For the text-containing cell, return its midpoint in [x, y] coordinate format. 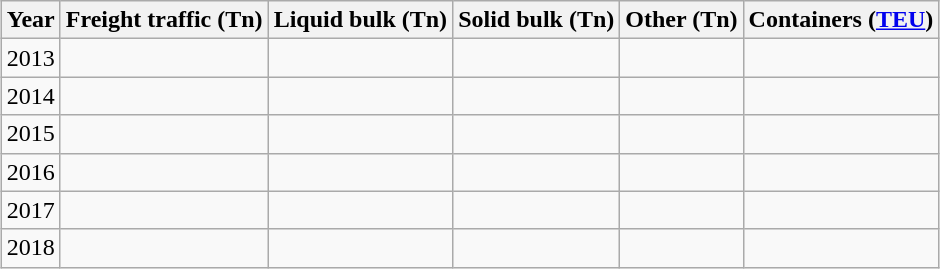
Containers (TEU) [841, 20]
Freight traffic (Tn) [164, 20]
Liquid bulk (Tn) [360, 20]
2017 [30, 210]
Other (Tn) [682, 20]
2018 [30, 248]
2016 [30, 172]
Solid bulk (Tn) [536, 20]
2014 [30, 96]
2013 [30, 58]
Year [30, 20]
2015 [30, 134]
